Scan for the cell matching the given text and deliver its (X, Y) coordinate at center. 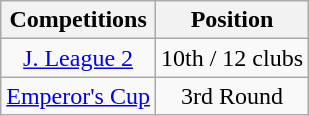
3rd Round (232, 96)
10th / 12 clubs (232, 58)
J. League 2 (78, 58)
Position (232, 20)
Competitions (78, 20)
Emperor's Cup (78, 96)
